Determine the [X, Y] coordinate at the center of the cell enclosing the given text.  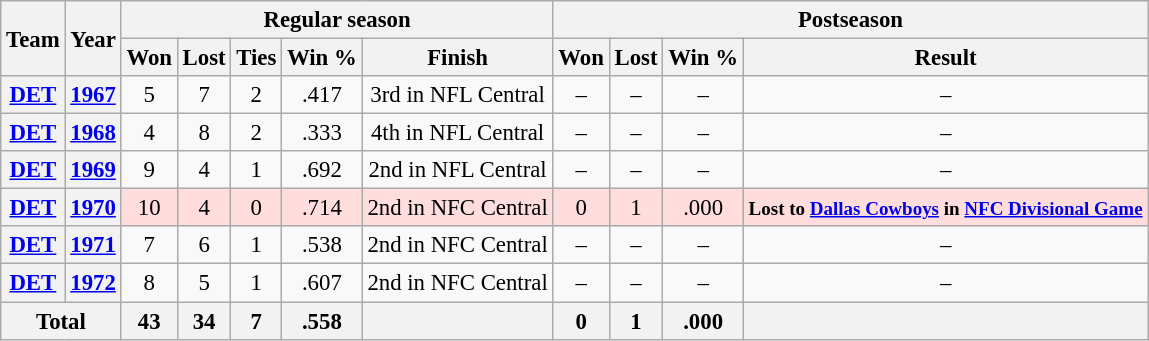
1968 [93, 133]
.714 [322, 208]
.333 [322, 133]
.607 [322, 283]
Finish [458, 58]
4th in NFL Central [458, 133]
3rd in NFL Central [458, 95]
6 [204, 245]
.417 [322, 95]
2nd in NFL Central [458, 170]
43 [149, 321]
9 [149, 170]
.558 [322, 321]
Year [93, 38]
Regular season [337, 20]
10 [149, 208]
1970 [93, 208]
1971 [93, 245]
Team [33, 38]
1969 [93, 170]
34 [204, 321]
Result [946, 58]
1967 [93, 95]
.692 [322, 170]
Total [61, 321]
1972 [93, 283]
Ties [256, 58]
Postseason [850, 20]
Lost to Dallas Cowboys in NFC Divisional Game [946, 208]
.538 [322, 245]
